Capture the cell that displays the provided text and extract its [x, y] central coordinate. 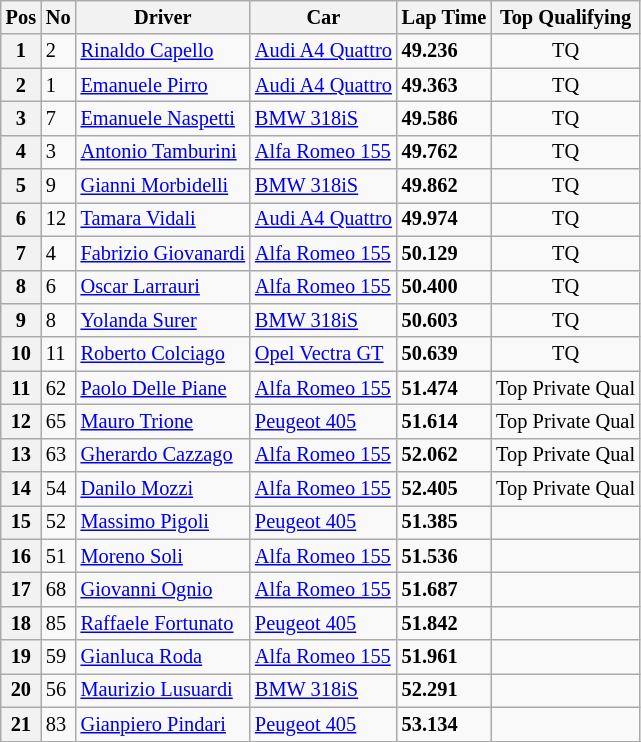
16 [21, 556]
Gherardo Cazzago [163, 455]
Roberto Colciago [163, 354]
68 [58, 589]
52.291 [444, 690]
Fabrizio Giovanardi [163, 253]
Emanuele Naspetti [163, 118]
Raffaele Fortunato [163, 623]
Gianluca Roda [163, 657]
50.400 [444, 287]
49.974 [444, 219]
18 [21, 623]
Gianpiero Pindari [163, 724]
85 [58, 623]
Gianni Morbidelli [163, 186]
Maurizio Lusuardi [163, 690]
Yolanda Surer [163, 320]
Mauro Trione [163, 421]
65 [58, 421]
15 [21, 522]
50.603 [444, 320]
Oscar Larrauri [163, 287]
Danilo Mozzi [163, 489]
83 [58, 724]
Opel Vectra GT [324, 354]
Car [324, 17]
52 [58, 522]
Paolo Delle Piane [163, 388]
51.614 [444, 421]
5 [21, 186]
Rinaldo Capello [163, 51]
20 [21, 690]
14 [21, 489]
54 [58, 489]
13 [21, 455]
Pos [21, 17]
51.536 [444, 556]
Giovanni Ognio [163, 589]
Massimo Pigoli [163, 522]
62 [58, 388]
51.474 [444, 388]
49.762 [444, 152]
50.129 [444, 253]
49.862 [444, 186]
56 [58, 690]
Driver [163, 17]
19 [21, 657]
59 [58, 657]
21 [21, 724]
63 [58, 455]
49.363 [444, 85]
49.236 [444, 51]
No [58, 17]
Emanuele Pirro [163, 85]
51.385 [444, 522]
51.842 [444, 623]
Moreno Soli [163, 556]
51.687 [444, 589]
50.639 [444, 354]
Top Qualifying [566, 17]
53.134 [444, 724]
51.961 [444, 657]
Tamara Vidali [163, 219]
17 [21, 589]
51 [58, 556]
Lap Time [444, 17]
52.405 [444, 489]
52.062 [444, 455]
10 [21, 354]
49.586 [444, 118]
Antonio Tamburini [163, 152]
